Locate the cell with the specified text and output its [x, y] center coordinate. 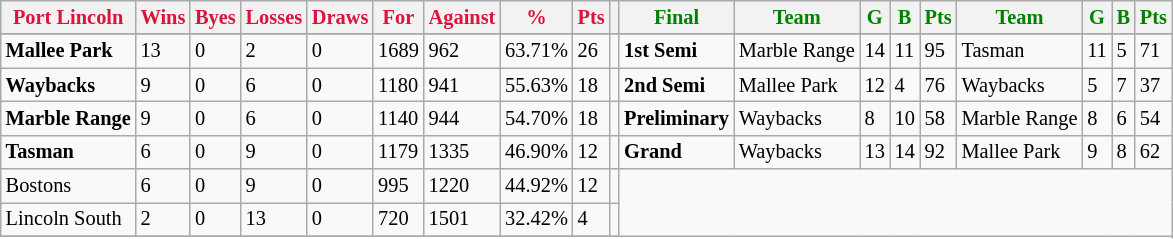
58 [938, 118]
1179 [398, 152]
1689 [398, 51]
26 [592, 51]
For [398, 17]
46.90% [536, 152]
941 [462, 85]
962 [462, 51]
1335 [462, 152]
1180 [398, 85]
1501 [462, 219]
Preliminary [676, 118]
Byes [215, 17]
71 [1154, 51]
2nd Semi [676, 85]
63.71% [536, 51]
92 [938, 152]
1220 [462, 186]
% [536, 17]
Lincoln South [68, 219]
Draws [340, 17]
37 [1154, 85]
95 [938, 51]
944 [462, 118]
1140 [398, 118]
7 [1124, 85]
54 [1154, 118]
Grand [676, 152]
62 [1154, 152]
44.92% [536, 186]
55.63% [536, 85]
Against [462, 17]
1st Semi [676, 51]
54.70% [536, 118]
995 [398, 186]
Bostons [68, 186]
Final [676, 17]
32.42% [536, 219]
Wins [164, 17]
Port Lincoln [68, 17]
Losses [274, 17]
10 [905, 118]
720 [398, 219]
76 [938, 85]
